Locate the cell with the specified text and output its (x, y) center coordinate. 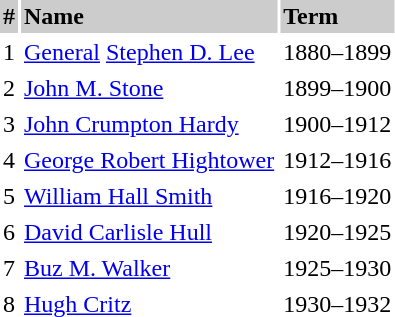
1916–1920 (337, 196)
6 (9, 232)
3 (9, 124)
1912–1916 (337, 160)
# (9, 16)
5 (9, 196)
2 (9, 88)
David Carlisle Hull (149, 232)
John M. Stone (149, 88)
Name (149, 16)
1899–1900 (337, 88)
7 (9, 268)
1925–1930 (337, 268)
1880–1899 (337, 52)
Buz M. Walker (149, 268)
4 (9, 160)
1920–1925 (337, 232)
General Stephen D. Lee (149, 52)
1 (9, 52)
William Hall Smith (149, 196)
John Crumpton Hardy (149, 124)
1900–1912 (337, 124)
Term (337, 16)
George Robert Hightower (149, 160)
